Scan for the cell matching the given text and deliver its [x, y] coordinate at center. 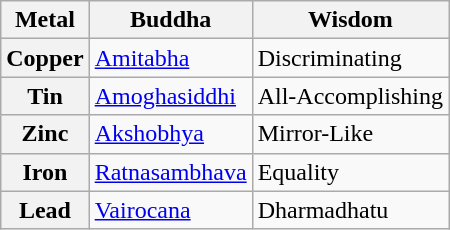
All-Accomplishing [350, 96]
Lead [45, 210]
Metal [45, 20]
Buddha [170, 20]
Dharmadhatu [350, 210]
Zinc [45, 134]
Amitabha [170, 58]
Tin [45, 96]
Iron [45, 172]
Equality [350, 172]
Mirror-Like [350, 134]
Wisdom [350, 20]
Vairocana [170, 210]
Discriminating [350, 58]
Akshobhya [170, 134]
Amoghasiddhi [170, 96]
Copper [45, 58]
Ratnasambhava [170, 172]
